Determine the [x, y] coordinate at the center of the cell enclosing the given text.  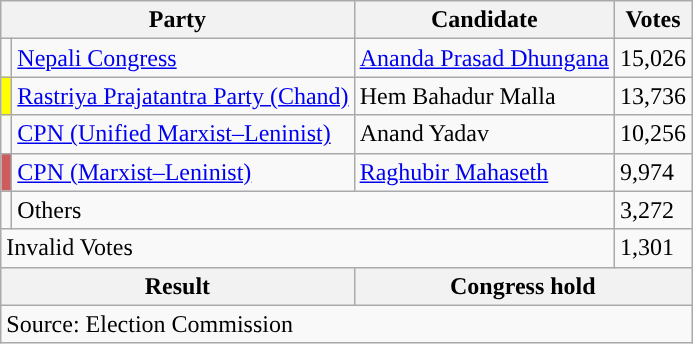
3,272 [652, 210]
Invalid Votes [308, 248]
1,301 [652, 248]
Raghubir Mahaseth [484, 172]
Nepali Congress [183, 58]
Hem Bahadur Malla [484, 96]
Ananda Prasad Dhungana [484, 58]
13,736 [652, 96]
CPN (Unified Marxist–Leninist) [183, 134]
Anand Yadav [484, 134]
Rastriya Prajatantra Party (Chand) [183, 96]
Votes [652, 20]
Result [178, 286]
Congress hold [522, 286]
Candidate [484, 20]
Others [314, 210]
9,974 [652, 172]
Party [178, 20]
Source: Election Commission [346, 324]
CPN (Marxist–Leninist) [183, 172]
10,256 [652, 134]
15,026 [652, 58]
